Find where the given text appears and provide that cell's center as (X, Y) coordinate. 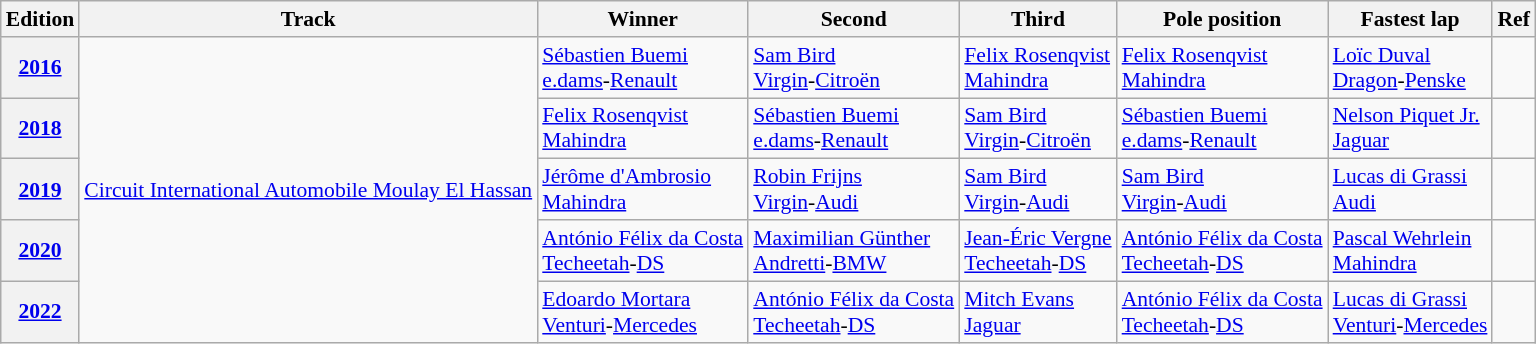
Loïc DuvalDragon-Penske (1410, 68)
Pascal WehrleinMahindra (1410, 250)
Track (308, 19)
2016 (40, 68)
Robin FrijnsVirgin-Audi (854, 190)
Circuit International Automobile Moulay El Hassan (308, 190)
Edition (40, 19)
Lucas di GrassiAudi (1410, 190)
Jean-Éric VergneTecheetah-DS (1038, 250)
Pole position (1222, 19)
Fastest lap (1410, 19)
Winner (642, 19)
Edoardo MortaraVenturi-Mercedes (642, 312)
Ref (1513, 19)
Lucas di GrassiVenturi-Mercedes (1410, 312)
Jérôme d'AmbrosioMahindra (642, 190)
2018 (40, 128)
2020 (40, 250)
Third (1038, 19)
2022 (40, 312)
2019 (40, 190)
Nelson Piquet Jr.Jaguar (1410, 128)
Maximilian GüntherAndretti-BMW (854, 250)
Second (854, 19)
Mitch EvansJaguar (1038, 312)
